Scan for the cell matching the given text and deliver its [X, Y] coordinate at center. 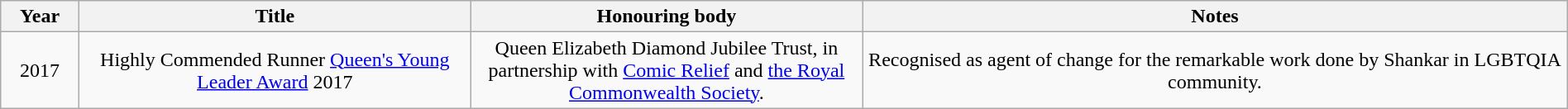
Title [275, 17]
2017 [40, 70]
Recognised as agent of change for the remarkable work done by Shankar in LGBTQIA community. [1216, 70]
Year [40, 17]
Highly Commended Runner Queen's Young Leader Award 2017 [275, 70]
Queen Elizabeth Diamond Jubilee Trust, in partnership with Comic Relief and the Royal Commonwealth Society. [667, 70]
Honouring body [667, 17]
Notes [1216, 17]
